Return the [X, Y] coordinate for the center point of the cell that contains the specified text.  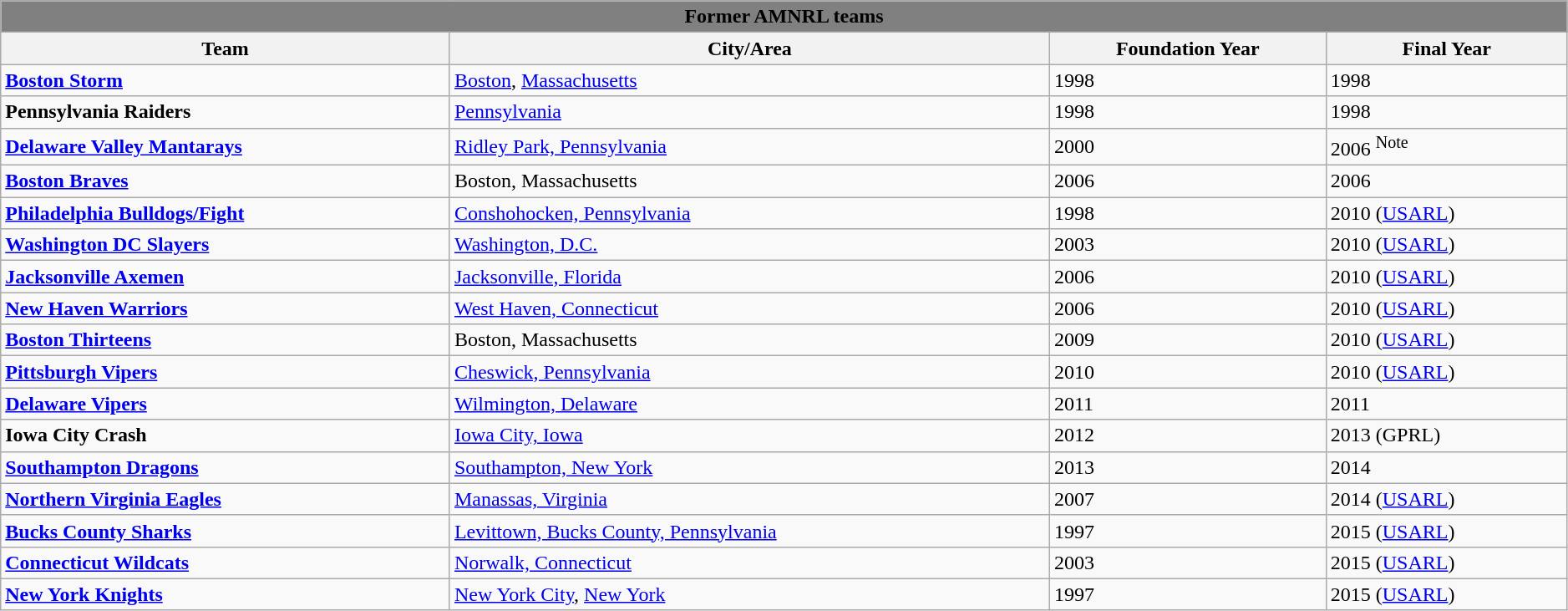
Washington, D.C. [749, 245]
New Haven Warriors [226, 308]
2014 [1447, 467]
West Haven, Connecticut [749, 308]
Levittown, Bucks County, Pennsylvania [749, 531]
New York City, New York [749, 594]
Ridley Park, Pennsylvania [749, 147]
2014 (USARL) [1447, 499]
Boston Braves [226, 181]
2013 [1188, 467]
Conshohocken, Pennsylvania [749, 213]
Iowa City Crash [226, 435]
Delaware Vipers [226, 404]
Southampton Dragons [226, 467]
Jacksonville Axemen [226, 277]
Pennsylvania [749, 112]
Jacksonville, Florida [749, 277]
2007 [1188, 499]
City/Area [749, 48]
Bucks County Sharks [226, 531]
2012 [1188, 435]
Iowa City, Iowa [749, 435]
Philadelphia Bulldogs/Fight [226, 213]
Southampton, New York [749, 467]
2000 [1188, 147]
Manassas, Virginia [749, 499]
Boston Thirteens [226, 340]
Wilmington, Delaware [749, 404]
Pittsburgh Vipers [226, 372]
Norwalk, Connecticut [749, 563]
Delaware Valley Mantarays [226, 147]
Northern Virginia Eagles [226, 499]
Team [226, 48]
Connecticut Wildcats [226, 563]
2013 (GPRL) [1447, 435]
New York Knights [226, 594]
Boston Storm [226, 80]
Former AMNRL teams [784, 17]
2010 [1188, 372]
Washington DC Slayers [226, 245]
Foundation Year [1188, 48]
Pennsylvania Raiders [226, 112]
2009 [1188, 340]
Final Year [1447, 48]
2006 Note [1447, 147]
Cheswick, Pennsylvania [749, 372]
